Pinpoint the cell where the given text exists, returning its (x, y) midpoint coordinate. 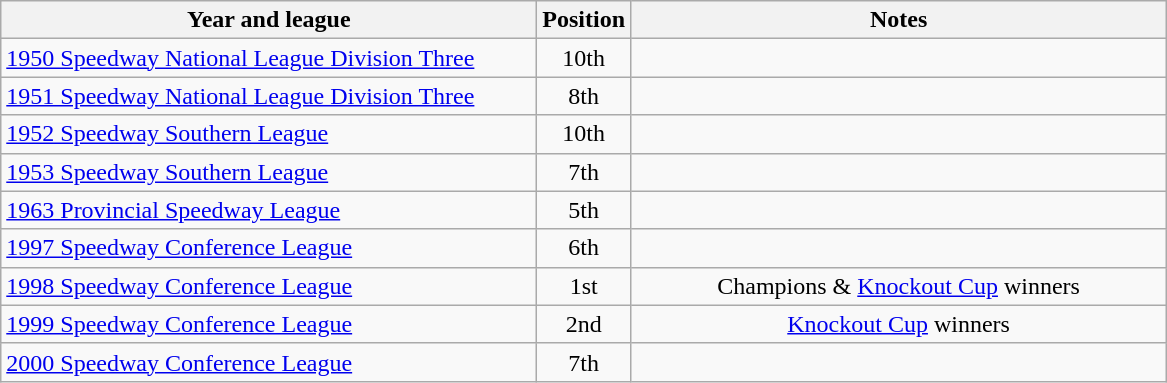
Champions & Knockout Cup winners (899, 286)
1950 Speedway National League Division Three (269, 58)
1952 Speedway Southern League (269, 134)
8th (584, 96)
2nd (584, 324)
1998 Speedway Conference League (269, 286)
1963 Provincial Speedway League (269, 210)
1953 Speedway Southern League (269, 172)
1st (584, 286)
5th (584, 210)
1997 Speedway Conference League (269, 248)
Year and league (269, 20)
Knockout Cup winners (899, 324)
Notes (899, 20)
1951 Speedway National League Division Three (269, 96)
2000 Speedway Conference League (269, 362)
6th (584, 248)
Position (584, 20)
1999 Speedway Conference League (269, 324)
